Provide the [X, Y] coordinate of the cell's center where the given text is located.  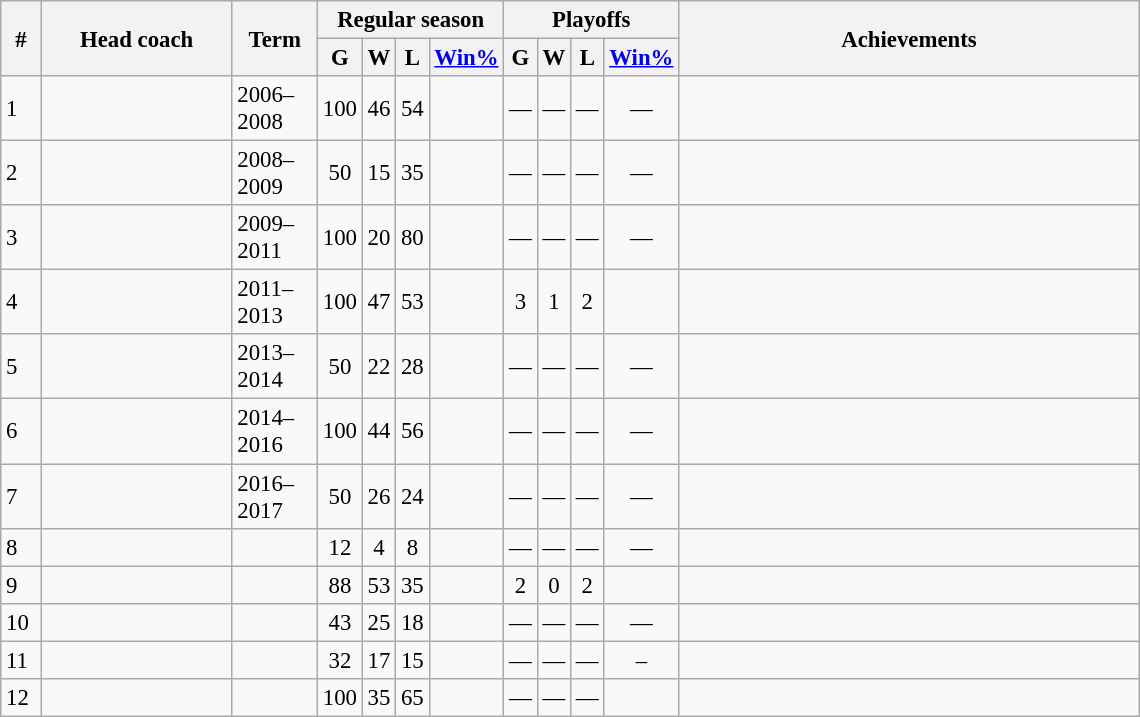
56 [412, 432]
47 [378, 302]
54 [412, 108]
2009–2011 [275, 238]
2008–2009 [275, 174]
– [642, 660]
7 [22, 496]
2016–2017 [275, 496]
88 [340, 585]
22 [378, 366]
43 [340, 622]
0 [554, 585]
6 [22, 432]
Achievements [910, 38]
46 [378, 108]
25 [378, 622]
2014–2016 [275, 432]
2011–2013 [275, 302]
# [22, 38]
Head coach [136, 38]
5 [22, 366]
18 [412, 622]
28 [412, 366]
10 [22, 622]
Term [275, 38]
9 [22, 585]
20 [378, 238]
Playoffs [592, 20]
26 [378, 496]
24 [412, 496]
80 [412, 238]
17 [378, 660]
Regular season [411, 20]
32 [340, 660]
11 [22, 660]
65 [412, 698]
2006–2008 [275, 108]
2013–2014 [275, 366]
44 [378, 432]
